Search for the cell housing the specified text and yield its (X, Y) center coordinate. 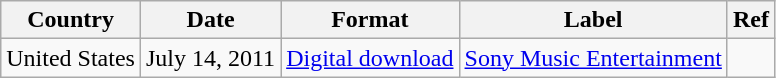
Digital download (370, 58)
Sony Music Entertainment (593, 58)
United States (71, 58)
Date (210, 20)
Format (370, 20)
Country (71, 20)
Label (593, 20)
July 14, 2011 (210, 58)
Ref (750, 20)
